Determine the [X, Y] coordinate at the center of the cell enclosing the given text.  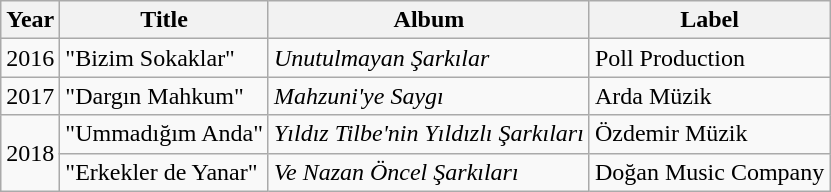
Ve Nazan Öncel Şarkıları [428, 172]
Title [164, 20]
Label [709, 20]
Doğan Music Company [709, 172]
Yıldız Tilbe'nin Yıldızlı Şarkıları [428, 134]
Poll Production [709, 58]
Album [428, 20]
2017 [30, 96]
Year [30, 20]
Mahzuni'ye Saygı [428, 96]
2016 [30, 58]
Özdemir Müzik [709, 134]
Arda Müzik [709, 96]
Unutulmayan Şarkılar [428, 58]
"Ummadığım Anda" [164, 134]
"Bizim Sokaklar" [164, 58]
2018 [30, 153]
"Erkekler de Yanar" [164, 172]
"Dargın Mahkum" [164, 96]
